Find where the given text appears and provide that cell's center as (X, Y) coordinate. 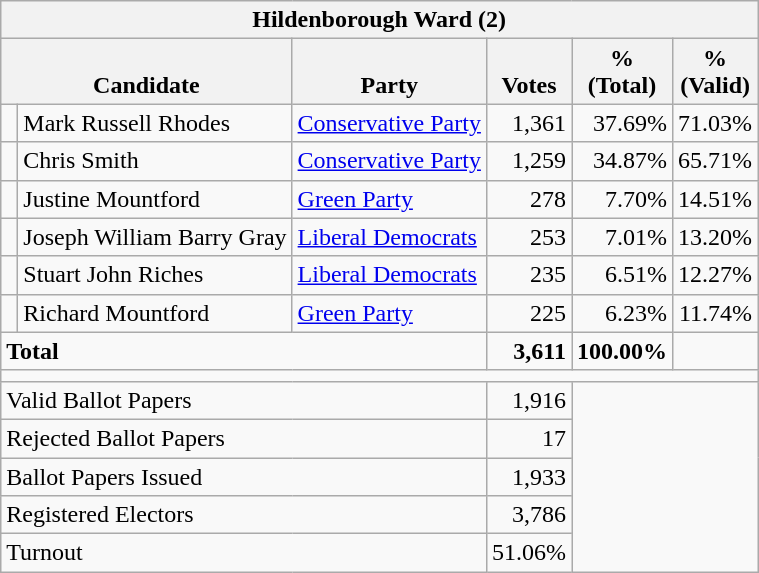
Registered Electors (244, 515)
12.27% (716, 275)
6.51% (622, 275)
3,611 (528, 351)
%(Valid) (716, 72)
Party (389, 72)
Justine Mountford (155, 199)
Candidate (146, 72)
3,786 (528, 515)
Rejected Ballot Papers (244, 438)
51.06% (528, 553)
Turnout (244, 553)
235 (528, 275)
Richard Mountford (155, 313)
253 (528, 237)
1,259 (528, 161)
11.74% (716, 313)
71.03% (716, 123)
7.01% (622, 237)
1,916 (528, 400)
278 (528, 199)
Votes (528, 72)
Chris Smith (155, 161)
17 (528, 438)
1,933 (528, 477)
%(Total) (622, 72)
100.00% (622, 351)
34.87% (622, 161)
7.70% (622, 199)
Valid Ballot Papers (244, 400)
1,361 (528, 123)
Joseph William Barry Gray (155, 237)
13.20% (716, 237)
37.69% (622, 123)
225 (528, 313)
Total (244, 351)
Ballot Papers Issued (244, 477)
Stuart John Riches (155, 275)
Hildenborough Ward (2) (380, 20)
14.51% (716, 199)
Mark Russell Rhodes (155, 123)
6.23% (622, 313)
65.71% (716, 161)
